Identify which cell holds the provided text, then report its (x, y) central coordinate. 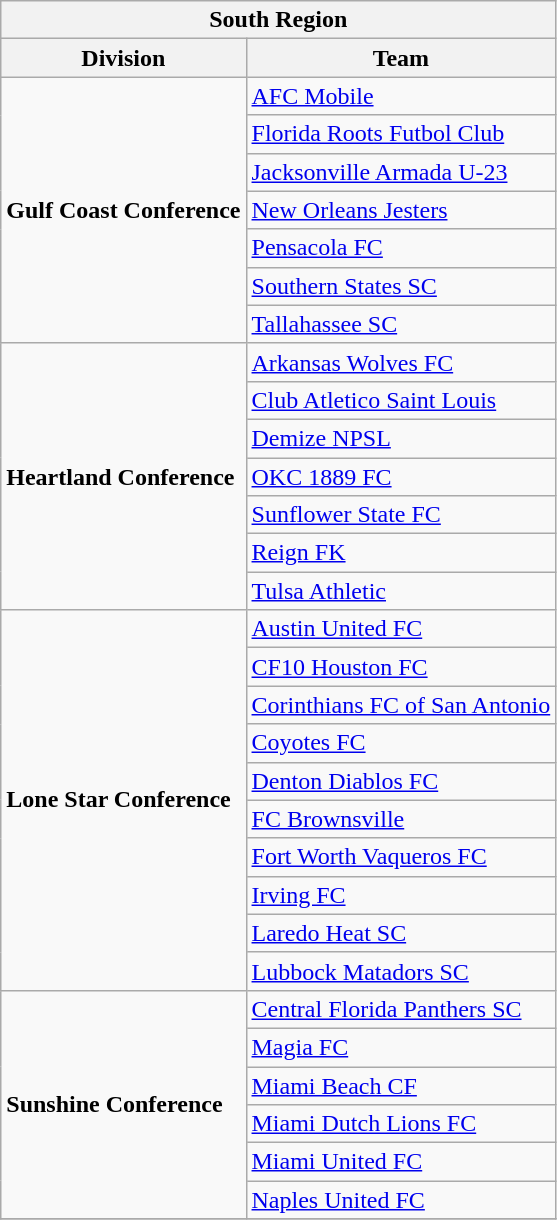
Tulsa Athletic (401, 591)
Austin United FC (401, 629)
New Orleans Jesters (401, 210)
Demize NPSL (401, 438)
FC Brownsville (401, 819)
South Region (278, 20)
Club Atletico Saint Louis (401, 400)
Corinthians FC of San Antonio (401, 705)
Miami Dutch Lions FC (401, 1124)
Denton Diablos FC (401, 781)
Coyotes FC (401, 743)
Miami Beach CF (401, 1085)
Reign FK (401, 553)
Heartland Conference (124, 476)
OKC 1889 FC (401, 477)
Lone Star Conference (124, 800)
Lubbock Matadors SC (401, 971)
CF10 Houston FC (401, 667)
Laredo Heat SC (401, 933)
Sunflower State FC (401, 515)
Sunshine Conference (124, 1104)
Miami United FC (401, 1162)
Pensacola FC (401, 248)
Jacksonville Armada U-23 (401, 172)
Naples United FC (401, 1200)
AFC Mobile (401, 96)
Central Florida Panthers SC (401, 1009)
Team (401, 58)
Magia FC (401, 1047)
Tallahassee SC (401, 324)
Arkansas Wolves FC (401, 362)
Florida Roots Futbol Club (401, 134)
Gulf Coast Conference (124, 210)
Irving FC (401, 895)
Division (124, 58)
Fort Worth Vaqueros FC (401, 857)
Southern States SC (401, 286)
